Locate the cell with the specified text and output its (x, y) center coordinate. 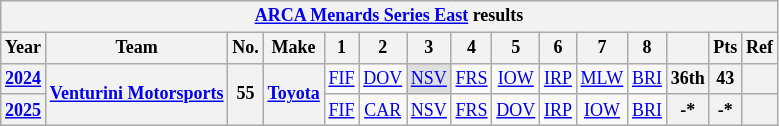
Venturini Motorsports (136, 94)
36th (688, 78)
Pts (726, 48)
3 (428, 48)
CAR (383, 110)
Team (136, 48)
MLW (602, 78)
Ref (760, 48)
2025 (24, 110)
55 (246, 94)
7 (602, 48)
2024 (24, 78)
No. (246, 48)
1 (342, 48)
5 (516, 48)
8 (648, 48)
4 (472, 48)
Toyota (294, 94)
Year (24, 48)
ARCA Menards Series East results (390, 16)
6 (558, 48)
2 (383, 48)
43 (726, 78)
Make (294, 48)
